Scan for the cell matching the given text and deliver its (X, Y) coordinate at center. 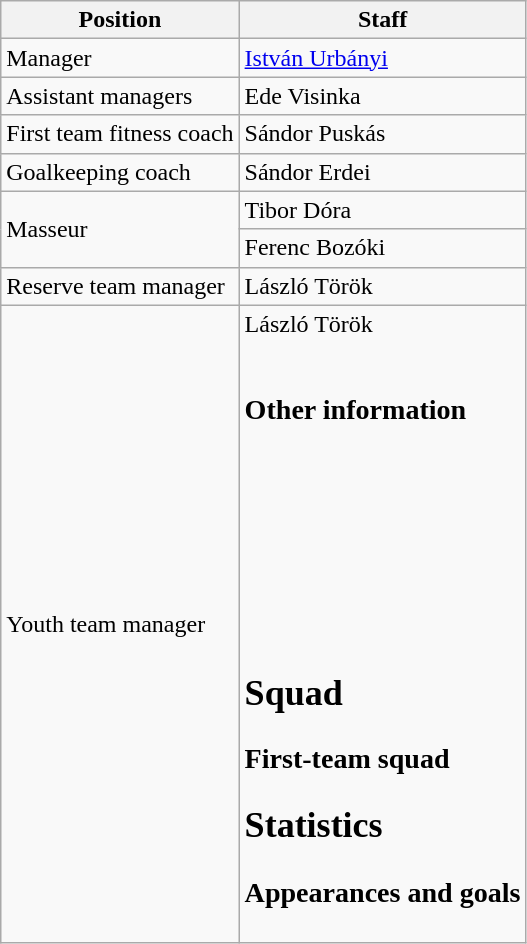
István Urbányi (382, 58)
Ede Visinka (382, 96)
László Török (382, 286)
Sándor Erdei (382, 172)
Tibor Dóra (382, 210)
Ferenc Bozóki (382, 248)
Position (120, 20)
Youth team manager (120, 624)
Manager (120, 58)
Staff (382, 20)
Reserve team manager (120, 286)
Goalkeeping coach (120, 172)
Sándor Puskás (382, 134)
László TörökOther informationSquadFirst-team squad StatisticsAppearances and goals (382, 624)
Assistant managers (120, 96)
First team fitness coach (120, 134)
Masseur (120, 229)
